Pinpoint the cell where the given text exists, returning its (X, Y) midpoint coordinate. 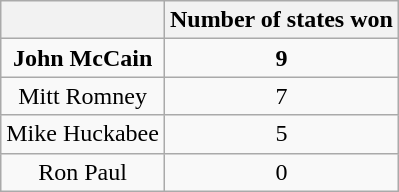
0 (281, 172)
7 (281, 96)
Mitt Romney (83, 96)
Number of states won (281, 20)
Mike Huckabee (83, 134)
9 (281, 58)
5 (281, 134)
Ron Paul (83, 172)
John McCain (83, 58)
